Capture the cell that displays the provided text and extract its (x, y) central coordinate. 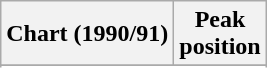
Chart (1990/91) (88, 34)
Peakposition (220, 34)
